Pinpoint the cell where the given text exists, returning its (X, Y) midpoint coordinate. 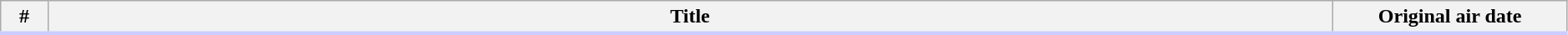
Original air date (1450, 17)
# (24, 17)
Title (690, 17)
